Scan for the cell matching the given text and deliver its (x, y) coordinate at center. 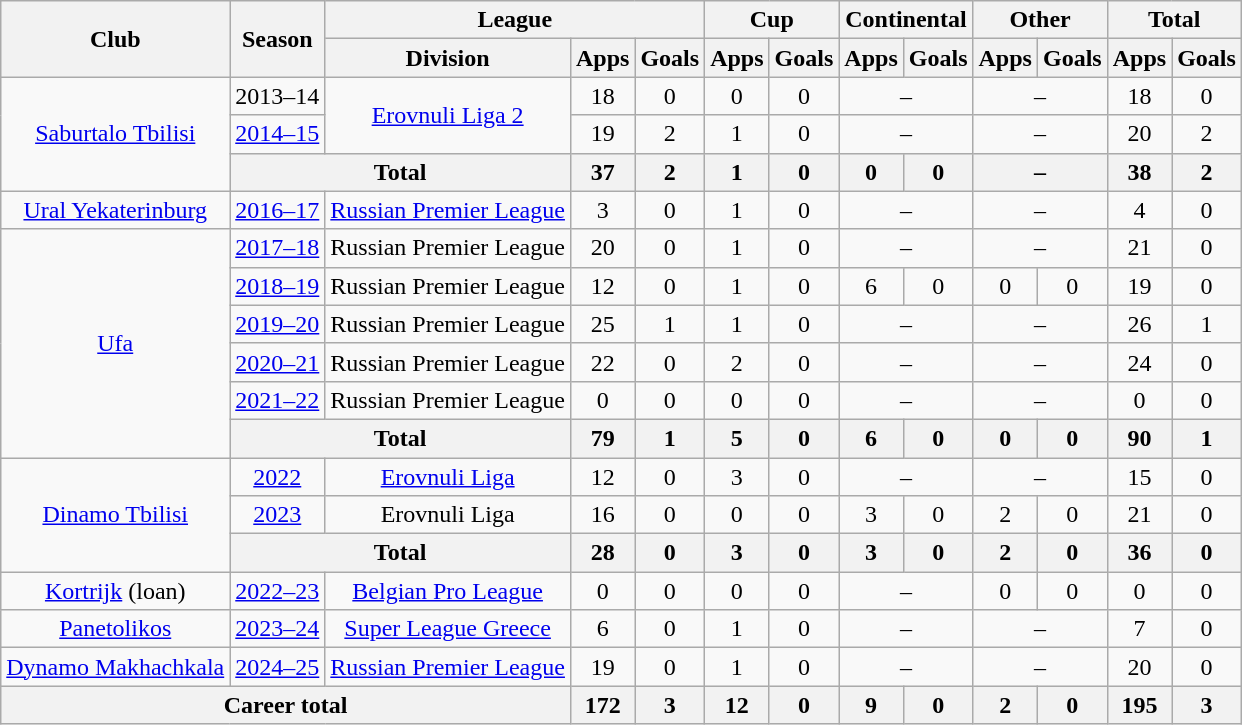
Kortrijk (loan) (116, 591)
Belgian Pro League (448, 591)
Season (278, 39)
24 (1139, 362)
Division (448, 58)
Panetolikos (116, 629)
2019–20 (278, 324)
25 (602, 324)
2022 (278, 477)
League (515, 20)
7 (1139, 629)
2020–21 (278, 362)
79 (602, 438)
Erovnuli Liga 2 (448, 115)
Other (1040, 20)
172 (602, 705)
2013–14 (278, 96)
Career total (286, 705)
26 (1139, 324)
16 (602, 515)
Dinamo Tbilisi (116, 515)
2024–25 (278, 667)
Super League Greece (448, 629)
Ufa (116, 343)
Dynamo Makhachkala (116, 667)
2021–22 (278, 400)
2018–19 (278, 286)
195 (1139, 705)
2023 (278, 515)
Saburtalo Tbilisi (116, 134)
9 (871, 705)
5 (737, 438)
4 (1139, 210)
2016–17 (278, 210)
Club (116, 39)
Cup (772, 20)
Ural Yekaterinburg (116, 210)
2023–24 (278, 629)
2017–18 (278, 248)
2022–23 (278, 591)
2014–15 (278, 134)
37 (602, 172)
36 (1139, 553)
38 (1139, 172)
Continental (906, 20)
15 (1139, 477)
90 (1139, 438)
22 (602, 362)
28 (602, 553)
